Provide the (x, y) coordinate of the cell's center where the given text is located.  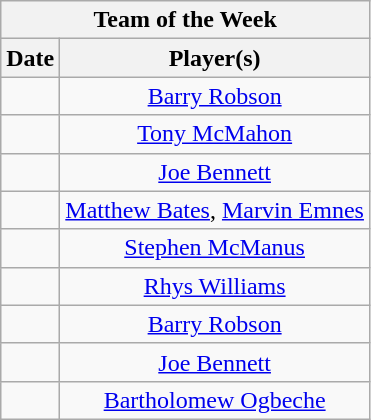
Team of the Week (186, 20)
Bartholomew Ogbeche (215, 400)
Matthew Bates, Marvin Emnes (215, 210)
Stephen McManus (215, 248)
Date (30, 58)
Rhys Williams (215, 286)
Player(s) (215, 58)
Tony McMahon (215, 134)
